Return (X, Y) of the center of cell containing provided text 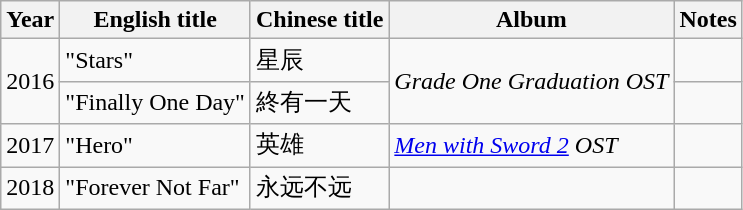
星辰 (319, 60)
2016 (30, 82)
終有一天 (319, 102)
2017 (30, 146)
英雄 (319, 146)
Year (30, 20)
Album (532, 20)
"Forever Not Far" (156, 188)
Men with Sword 2 OST (532, 146)
"Stars" (156, 60)
2018 (30, 188)
"Finally One Day" (156, 102)
永远不远 (319, 188)
Notes (708, 20)
"Hero" (156, 146)
Chinese title (319, 20)
English title (156, 20)
Grade One Graduation OST (532, 82)
